Capture the cell that displays the provided text and extract its (x, y) central coordinate. 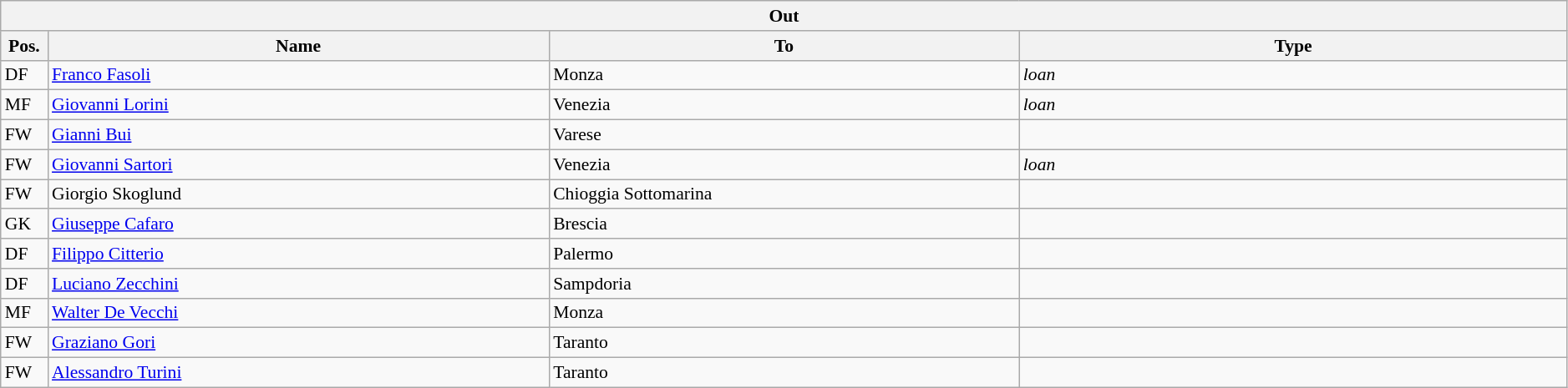
Luciano Zecchini (298, 284)
Gianni Bui (298, 135)
GK (24, 224)
Chioggia Sottomarina (784, 194)
Name (298, 46)
Pos. (24, 46)
Alessandro Turini (298, 373)
To (784, 46)
Palermo (784, 254)
Varese (784, 135)
Giovanni Sartori (298, 164)
Sampdoria (784, 284)
Out (784, 16)
Franco Fasoli (298, 75)
Filippo Citterio (298, 254)
Walter De Vecchi (298, 313)
Giorgio Skoglund (298, 194)
Graziano Gori (298, 343)
Type (1293, 46)
Brescia (784, 224)
Giovanni Lorini (298, 105)
Giuseppe Cafaro (298, 224)
